Extract the [x, y] coordinate from the center of the cell holding the provided text.  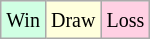
Draw [72, 20]
Win [24, 20]
Loss [126, 20]
